Locate the cell with the specified text and output its [x, y] center coordinate. 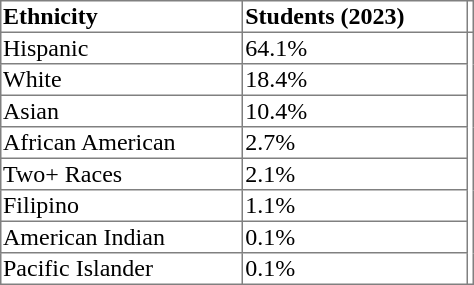
African American [122, 143]
Two+ Races [122, 174]
2.1% [355, 174]
American Indian [122, 237]
18.4% [355, 80]
Hispanic [122, 48]
Asian [122, 111]
White [122, 80]
Students (2023) [355, 17]
64.1% [355, 48]
Ethnicity [122, 17]
Filipino [122, 206]
10.4% [355, 111]
Pacific Islander [122, 269]
1.1% [355, 206]
2.7% [355, 143]
